Find where the given text appears and provide that cell's center as (x, y) coordinate. 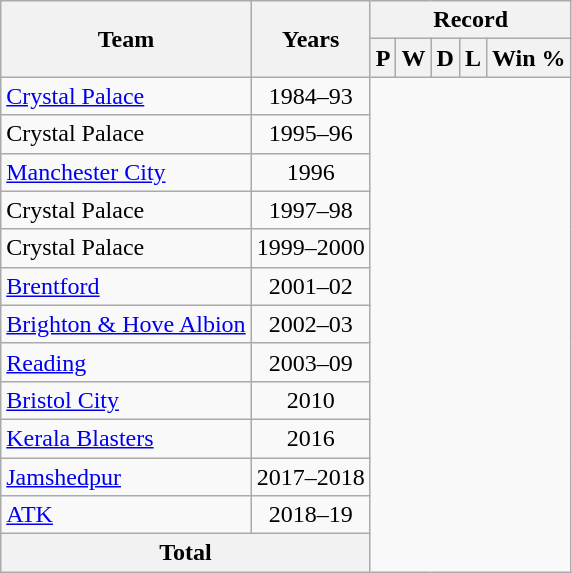
2003–09 (310, 362)
1996 (310, 172)
Kerala Blasters (126, 438)
2018–19 (310, 515)
2002–03 (310, 324)
P (383, 58)
2010 (310, 400)
Team (126, 39)
2001–02 (310, 286)
1999–2000 (310, 248)
L (472, 58)
1995–96 (310, 134)
1984–93 (310, 96)
Bristol City (126, 400)
D (445, 58)
Manchester City (126, 172)
ATK (126, 515)
Brighton & Hove Albion (126, 324)
W (414, 58)
2016 (310, 438)
Win % (528, 58)
Years (310, 39)
1997–98 (310, 210)
Jamshedpur (126, 477)
Total (186, 553)
2017–2018 (310, 477)
Record (470, 20)
Reading (126, 362)
Brentford (126, 286)
